Extract the [x, y] coordinate from the center of the cell holding the provided text.  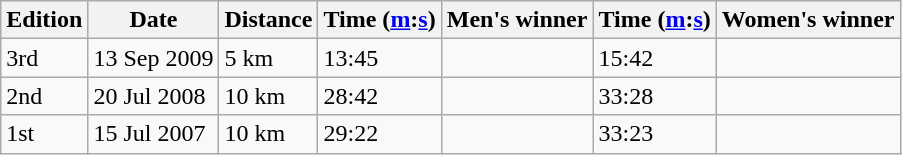
29:22 [380, 134]
13:45 [380, 58]
Date [154, 20]
33:28 [654, 96]
2nd [44, 96]
28:42 [380, 96]
20 Jul 2008 [154, 96]
Distance [268, 20]
Women's winner [808, 20]
Edition [44, 20]
15:42 [654, 58]
1st [44, 134]
13 Sep 2009 [154, 58]
5 km [268, 58]
3rd [44, 58]
15 Jul 2007 [154, 134]
Men's winner [517, 20]
33:23 [654, 134]
